Return (x, y) of the center of cell containing provided text 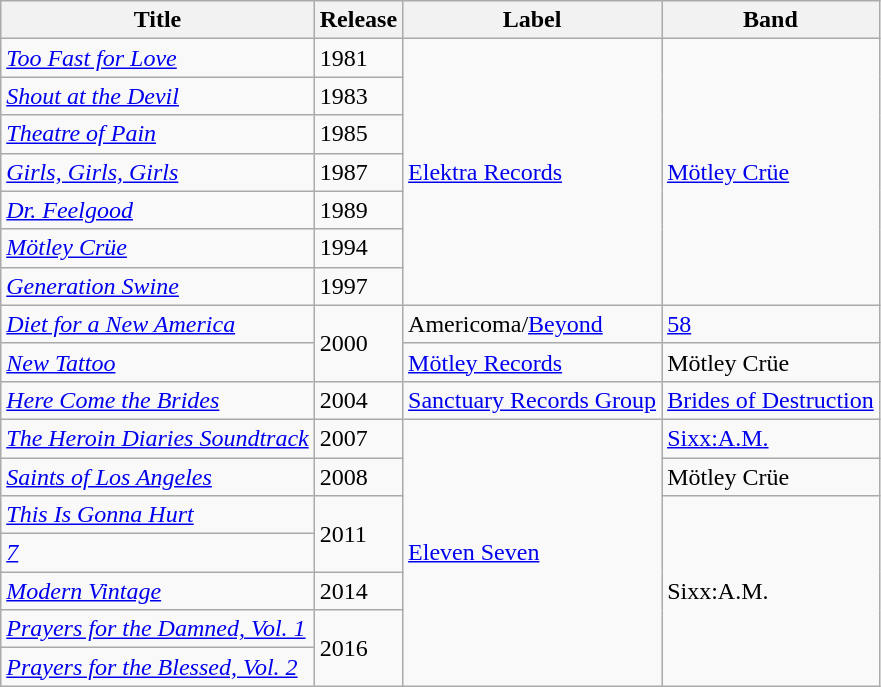
Release (358, 20)
Here Come the Brides (158, 400)
1994 (358, 248)
1997 (358, 286)
2000 (358, 343)
Brides of Destruction (771, 400)
7 (158, 553)
2016 (358, 648)
Theatre of Pain (158, 134)
1989 (358, 210)
Saints of Los Angeles (158, 477)
2004 (358, 400)
2007 (358, 438)
1985 (358, 134)
The Heroin Diaries Soundtrack (158, 438)
Label (532, 20)
Prayers for the Damned, Vol. 1 (158, 629)
Prayers for the Blessed, Vol. 2 (158, 667)
Girls, Girls, Girls (158, 172)
1987 (358, 172)
New Tattoo (158, 362)
Shout at the Devil (158, 96)
Title (158, 20)
Diet for a New America (158, 324)
Eleven Seven (532, 552)
1981 (358, 58)
Dr. Feelgood (158, 210)
Sanctuary Records Group (532, 400)
Too Fast for Love (158, 58)
58 (771, 324)
Elektra Records (532, 172)
2011 (358, 534)
Generation Swine (158, 286)
Modern Vintage (158, 591)
1983 (358, 96)
This Is Gonna Hurt (158, 515)
2008 (358, 477)
Band (771, 20)
Americoma/Beyond (532, 324)
Mötley Records (532, 362)
2014 (358, 591)
